Determine the [X, Y] coordinate at the center of the cell enclosing the given text.  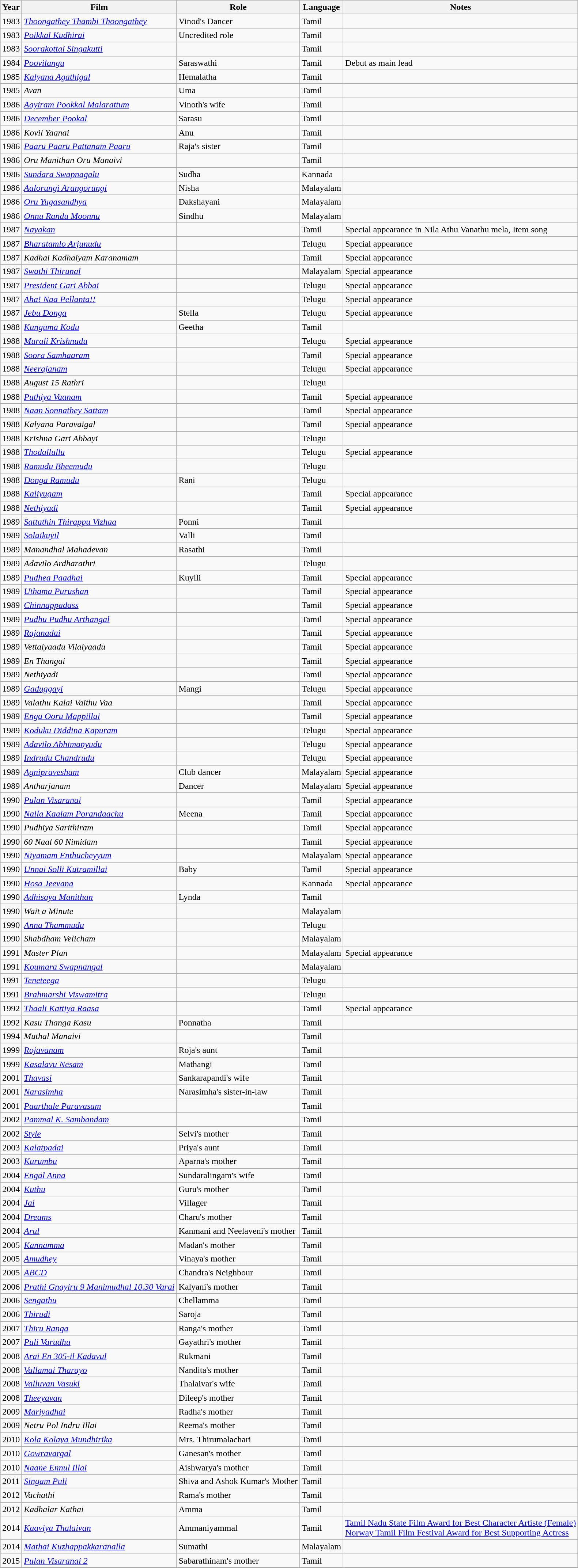
Kalatpadai [99, 1148]
Thoongathey Thambi Thoongathey [99, 21]
Kasu Thanga Kasu [99, 1022]
Jai [99, 1203]
Tamil Nadu State Film Award for Best Character Artiste (Female) Norway Tamil Film Festival Award for Best Supporting Actress [461, 1528]
Bharatamlo Arjunudu [99, 244]
Kaaviya Thalaivan [99, 1528]
Baby [238, 869]
Dakshayani [238, 202]
Jebu Donga [99, 313]
Pudhu Pudhu Arthangal [99, 619]
1994 [11, 1036]
Soorakottai Singakutti [99, 49]
Brahmarshi Viswamitra [99, 994]
Naan Sonnathey Sattam [99, 411]
Valathu Kalai Vaithu Vaa [99, 703]
Mariyadhai [99, 1412]
Roja's aunt [238, 1050]
Adavilo Abhimanyudu [99, 744]
Charu's mother [238, 1217]
Vachathi [99, 1495]
Sattathin Thirappu Vizhaa [99, 522]
Pudhiya Sarithiram [99, 827]
Enga Ooru Mappillai [99, 716]
Kuyili [238, 577]
Shiva and Ashok Kumar's Mother [238, 1481]
Sindhu [238, 216]
Hosa Jeevana [99, 883]
Ponni [238, 522]
Swathi Thirunal [99, 271]
Ganesan's mother [238, 1453]
Koduku Diddina Kapuram [99, 730]
Kurumbu [99, 1161]
Pammal K. Sambandam [99, 1120]
Uthama Purushan [99, 591]
Mangi [238, 689]
Gayathri's mother [238, 1342]
Oru Yugasandhya [99, 202]
Sudha [238, 174]
Radha's mother [238, 1412]
60 Naal 60 Nimidam [99, 841]
Pulan Visaranai [99, 800]
Club dancer [238, 772]
Indrudu Chandrudu [99, 758]
Sarasu [238, 118]
Muthal Manaivi [99, 1036]
Uma [238, 91]
Vallamai Tharayo [99, 1370]
Kalyana Agathigal [99, 77]
Guru's mother [238, 1189]
ABCD [99, 1272]
Ponnatha [238, 1022]
Thaali Kattiya Raasa [99, 1008]
Aalorungi Arangorungi [99, 188]
Sundaralingam's wife [238, 1175]
Onnu Randu Moonnu [99, 216]
Niyamam Enthucheyyum [99, 856]
Paaru Paaru Pattanam Paaru [99, 146]
Agnipravesham [99, 772]
Kadhai Kadhaiyam Karanamam [99, 258]
Aparna's mother [238, 1161]
2011 [11, 1481]
Kalyani's mother [238, 1286]
Teneteega [99, 981]
Anu [238, 132]
Nayakan [99, 230]
Rani [238, 480]
Nandita's mother [238, 1370]
Puthiya Vaanam [99, 396]
President Gari Abbai [99, 285]
Mathangi [238, 1064]
Adhisaya Manithan [99, 897]
Narasimha's sister-in-law [238, 1092]
Donga Ramudu [99, 480]
Madan's mother [238, 1245]
Kasalavu Nesam [99, 1064]
Koumara Swapnangal [99, 967]
Thiru Ranga [99, 1328]
Geetha [238, 327]
Thodallullu [99, 452]
Villager [238, 1203]
Kalyana Paravaigal [99, 425]
2015 [11, 1561]
Master Plan [99, 953]
Arul [99, 1231]
Krishna Gari Abbayi [99, 438]
Prathi Gnayiru 9 Manimudhal 10.30 Varai [99, 1286]
Kola Kolaya Mundhirika [99, 1439]
Rasathi [238, 549]
Selvi's mother [238, 1134]
Ammaniyammal [238, 1528]
Solaikuyil [99, 536]
Sengathu [99, 1301]
December Pookal [99, 118]
Nisha [238, 188]
Rama's mother [238, 1495]
Engal Anna [99, 1175]
August 15 Rathri [99, 383]
Rukmani [238, 1356]
Vettaiyaadu Vilaiyaadu [99, 647]
Murali Krishnudu [99, 341]
Nalla Kaalam Porandaachu [99, 814]
Thalaivar's wife [238, 1384]
Shabdham Velicham [99, 939]
Wait a Minute [99, 911]
Dileep's mother [238, 1398]
Lynda [238, 897]
Mrs. Thirumalachari [238, 1439]
Manandhal Mahadevan [99, 549]
Rojavanam [99, 1050]
Neerajanam [99, 369]
Dreams [99, 1217]
Ramudu Bheemudu [99, 466]
Language [322, 7]
Narasimha [99, 1092]
Sankarapandi's wife [238, 1078]
Dancer [238, 786]
Amma [238, 1509]
Year [11, 7]
Notes [461, 7]
Singam Puli [99, 1481]
Anna Thammudu [99, 925]
Valluvan Vasuki [99, 1384]
Poovilangu [99, 63]
Kuthu [99, 1189]
Pudhea Paadhai [99, 577]
Thavasi [99, 1078]
Meena [238, 814]
Valli [238, 536]
Stella [238, 313]
Kovil Yaanai [99, 132]
Kannamma [99, 1245]
Sumathi [238, 1547]
Kunguma Kodu [99, 327]
Sabarathinam's mother [238, 1561]
Thirudi [99, 1314]
Adavilo Ardharathri [99, 563]
Puli Varudhu [99, 1342]
Saroja [238, 1314]
Aishwarya's mother [238, 1467]
Mathai Kuzhappakkaranalla [99, 1547]
Priya's aunt [238, 1148]
Unnai Solli Kutramillai [99, 869]
Soora Samhaaram [99, 355]
Film [99, 7]
Amudhey [99, 1259]
Poikkal Kudhirai [99, 35]
Special appearance in Nila Athu Vanathu mela, Item song [461, 230]
Gaduggayi [99, 689]
Chinnappadass [99, 605]
Rajanadai [99, 633]
Sundara Swapnagalu [99, 174]
Vinaya's mother [238, 1259]
1984 [11, 63]
Pulan Visaranai 2 [99, 1561]
Raja's sister [238, 146]
Vinoth's wife [238, 104]
Naane Ennul Illai [99, 1467]
Saraswathi [238, 63]
Kanmani and Neelaveni's mother [238, 1231]
Antharjanam [99, 786]
Arai En 305-il Kadavul [99, 1356]
Chellamma [238, 1301]
Gowravargal [99, 1453]
Netru Pol Indru Illai [99, 1426]
Theeyavan [99, 1398]
Role [238, 7]
Hemalatha [238, 77]
Debut as main lead [461, 63]
Kaliyugam [99, 494]
Kadhalar Kathai [99, 1509]
Aayiram Pookkal Malarattum [99, 104]
Avan [99, 91]
Uncredited role [238, 35]
Reema's mother [238, 1426]
Style [99, 1134]
Vinod's Dancer [238, 21]
En Thangai [99, 661]
Ranga's mother [238, 1328]
Oru Manithan Oru Manaivi [99, 160]
Chandra's Neighbour [238, 1272]
Paarthale Paravasam [99, 1106]
Aha! Naa Pellanta!! [99, 299]
